Return (x, y) of the center of cell containing provided text 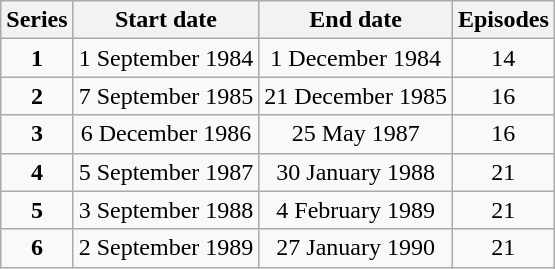
1 (37, 58)
Start date (166, 20)
5 September 1987 (166, 172)
3 (37, 134)
Series (37, 20)
3 September 1988 (166, 210)
End date (356, 20)
25 May 1987 (356, 134)
5 (37, 210)
6 December 1986 (166, 134)
4 (37, 172)
Episodes (503, 20)
27 January 1990 (356, 248)
21 December 1985 (356, 96)
4 February 1989 (356, 210)
6 (37, 248)
1 December 1984 (356, 58)
2 September 1989 (166, 248)
14 (503, 58)
1 September 1984 (166, 58)
7 September 1985 (166, 96)
2 (37, 96)
30 January 1988 (356, 172)
